Locate the cell with the specified text and output its [X, Y] center coordinate. 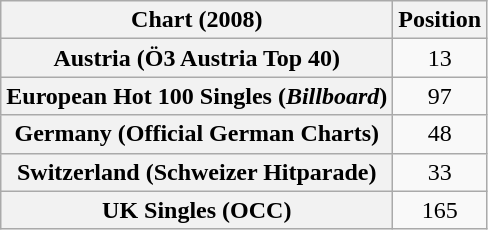
Position [440, 20]
97 [440, 96]
UK Singles (OCC) [197, 210]
Chart (2008) [197, 20]
165 [440, 210]
33 [440, 172]
European Hot 100 Singles (Billboard) [197, 96]
Germany (Official German Charts) [197, 134]
Switzerland (Schweizer Hitparade) [197, 172]
Austria (Ö3 Austria Top 40) [197, 58]
48 [440, 134]
13 [440, 58]
